Return the (x, y) coordinate for the center point of the cell that contains the specified text.  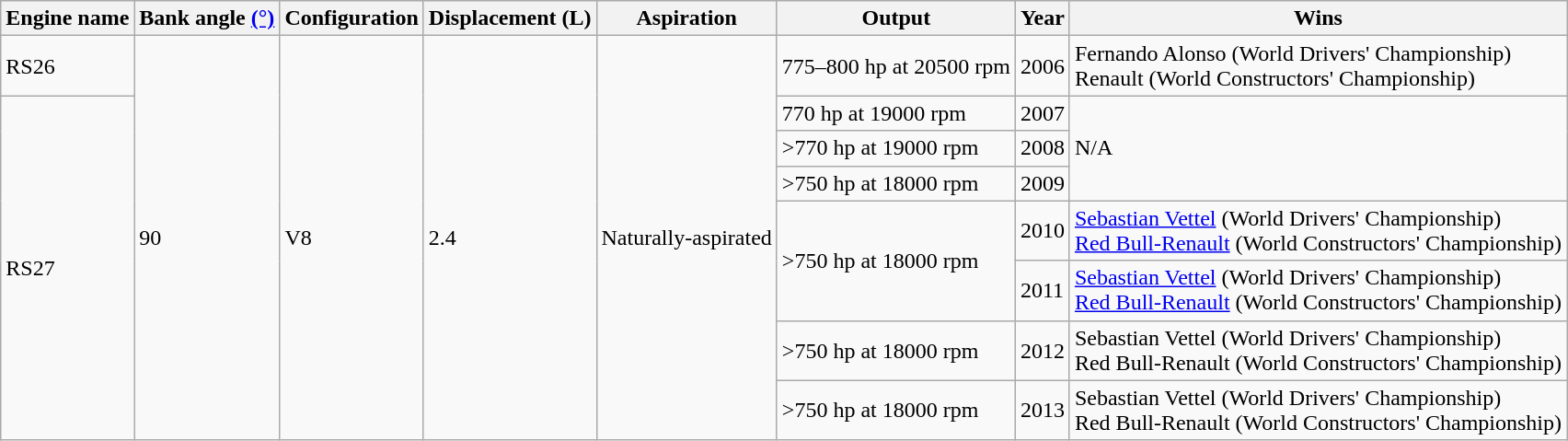
Year (1042, 18)
Aspiration (686, 18)
Wins (1318, 18)
RS26 (68, 66)
V8 (352, 238)
Engine name (68, 18)
2011 (1042, 291)
2009 (1042, 183)
2013 (1042, 411)
RS27 (68, 268)
2008 (1042, 148)
Bank angle (°) (207, 18)
Configuration (352, 18)
2010 (1042, 230)
Naturally-aspirated (686, 238)
90 (207, 238)
2006 (1042, 66)
Fernando Alonso (World Drivers' Championship)Renault (World Constructors' Championship) (1318, 66)
N/A (1318, 148)
2.4 (510, 238)
>770 hp at 19000 rpm (896, 148)
775–800 hp at 20500 rpm (896, 66)
Output (896, 18)
770 hp at 19000 rpm (896, 113)
2012 (1042, 350)
Displacement (L) (510, 18)
2007 (1042, 113)
